Identify which cell holds the provided text, then report its [X, Y] central coordinate. 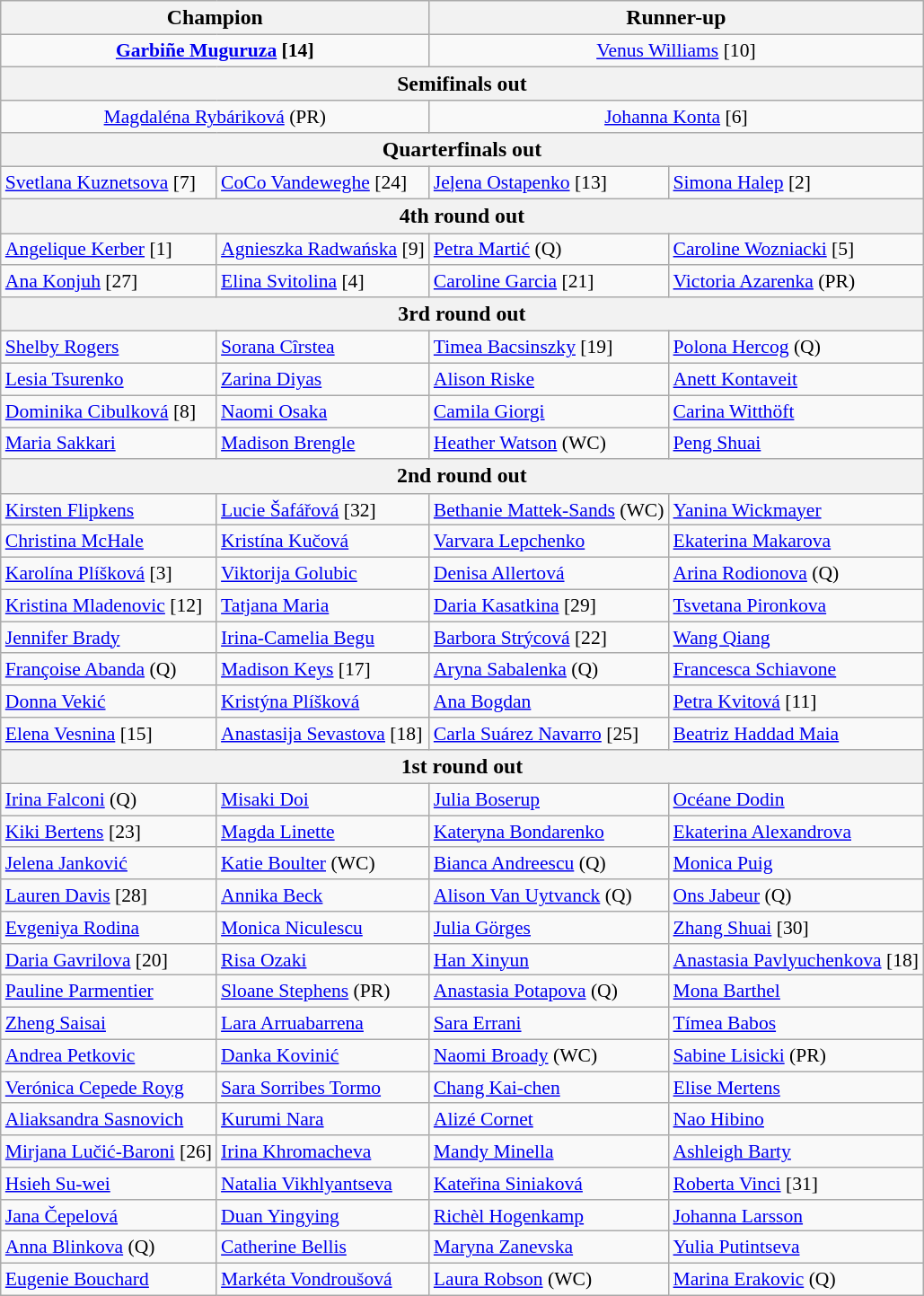
Lucie Šafářová [32] [323, 510]
Kateřina Siniaková [550, 1184]
Zarina Diyas [323, 380]
Julia Boserup [550, 800]
Mirjana Lučić-Baroni [26] [109, 1151]
Christina McHale [109, 542]
Daria Kasatkina [29] [550, 605]
Johanna Larsson [796, 1216]
Sloane Stephens (PR) [323, 992]
Aryna Sabalenka (Q) [550, 670]
Daria Gavrilova [20] [109, 960]
Zhang Shuai [30] [796, 928]
Jeļena Ostapenko [13] [550, 183]
3rd round out [462, 314]
Ana Bogdan [550, 701]
Yanina Wickmayer [796, 510]
Runner-up [676, 18]
Peng Shuai [796, 444]
Kiki Bertens [23] [109, 832]
Danka Kovinić [323, 1056]
Maryna Zanevska [550, 1248]
Camila Giorgi [550, 411]
Agnieszka Radwańska [9] [323, 250]
2nd round out [462, 477]
Pauline Parmentier [109, 992]
Andrea Petkovic [109, 1056]
Catherine Bellis [323, 1248]
Tatjana Maria [323, 605]
Bianca Andreescu (Q) [550, 864]
Markéta Vondroušová [323, 1280]
Elise Mertens [796, 1088]
Evgeniya Rodina [109, 928]
Naomi Osaka [323, 411]
Petra Martić (Q) [550, 250]
Mona Barthel [796, 992]
Misaki Doi [323, 800]
Jelena Janković [109, 864]
Bethanie Mattek-Sands (WC) [550, 510]
Roberta Vinci [31] [796, 1184]
Anastasija Sevastova [18] [323, 734]
CoCo Vandeweghe [24] [323, 183]
Elina Svitolina [4] [323, 282]
Océane Dodin [796, 800]
Barbora Strýcová [22] [550, 638]
Simona Halep [2] [796, 183]
Tsvetana Pironkova [796, 605]
Viktorija Golubic [323, 574]
Anna Blinkova (Q) [109, 1248]
Alison Riske [550, 380]
Petra Kvitová [11] [796, 701]
Sorana Cîrstea [323, 348]
Han Xinyun [550, 960]
Yulia Putintseva [796, 1248]
Jennifer Brady [109, 638]
Carina Witthöft [796, 411]
Kateryna Bondarenko [550, 832]
Donna Vekić [109, 701]
Karolína Plíšková [3] [109, 574]
Marina Erakovic (Q) [796, 1280]
Natalia Vikhlyantseva [323, 1184]
Maria Sakkari [109, 444]
Champion [216, 18]
Venus Williams [10] [676, 51]
Denisa Allertová [550, 574]
Mandy Minella [550, 1151]
Lauren Davis [28] [109, 895]
Wang Qiang [796, 638]
Ekaterina Alexandrova [796, 832]
Kurumi Nara [323, 1120]
Magdaléna Rybáriková (PR) [216, 118]
Monica Niculescu [323, 928]
Irina Khromacheva [323, 1151]
Jana Čepelová [109, 1216]
Alison Van Uytvanck (Q) [550, 895]
Aliaksandra Sasnovich [109, 1120]
Monica Puig [796, 864]
1st round out [462, 767]
Dominika Cibulková [8] [109, 411]
4th round out [462, 216]
Kristýna Plíšková [323, 701]
Johanna Konta [6] [676, 118]
Kirsten Flipkens [109, 510]
Irina-Camelia Begu [323, 638]
Timea Bacsinszky [19] [550, 348]
Svetlana Kuznetsova [7] [109, 183]
Verónica Cepede Royg [109, 1088]
Carla Suárez Navarro [25] [550, 734]
Angelique Kerber [1] [109, 250]
Laura Robson (WC) [550, 1280]
Garbiñe Muguruza [14] [216, 51]
Julia Görges [550, 928]
Quarterfinals out [462, 150]
Anastasia Pavlyuchenkova [18] [796, 960]
Victoria Azarenka (PR) [796, 282]
Eugenie Bouchard [109, 1280]
Shelby Rogers [109, 348]
Caroline Wozniacki [5] [796, 250]
Naomi Broady (WC) [550, 1056]
Lara Arruabarrena [323, 1024]
Semifinals out [462, 84]
Françoise Abanda (Q) [109, 670]
Anastasia Potapova (Q) [550, 992]
Francesca Schiavone [796, 670]
Lesia Tsurenko [109, 380]
Annika Beck [323, 895]
Heather Watson (WC) [550, 444]
Caroline Garcia [21] [550, 282]
Anett Kontaveit [796, 380]
Madison Brengle [323, 444]
Alizé Cornet [550, 1120]
Magda Linette [323, 832]
Katie Boulter (WC) [323, 864]
Zheng Saisai [109, 1024]
Polona Hercog (Q) [796, 348]
Arina Rodionova (Q) [796, 574]
Nao Hibino [796, 1120]
Risa Ozaki [323, 960]
Varvara Lepchenko [550, 542]
Richèl Hogenkamp [550, 1216]
Madison Keys [17] [323, 670]
Chang Kai-chen [550, 1088]
Elena Vesnina [15] [109, 734]
Ashleigh Barty [796, 1151]
Ons Jabeur (Q) [796, 895]
Irina Falconi (Q) [109, 800]
Tímea Babos [796, 1024]
Beatriz Haddad Maia [796, 734]
Hsieh Su-wei [109, 1184]
Ekaterina Makarova [796, 542]
Sabine Lisicki (PR) [796, 1056]
Kristina Mladenovic [12] [109, 605]
Kristína Kučová [323, 542]
Duan Yingying [323, 1216]
Ana Konjuh [27] [109, 282]
Sara Sorribes Tormo [323, 1088]
Sara Errani [550, 1024]
